Return the (X, Y) coordinate for the center point of the cell that contains the specified text.  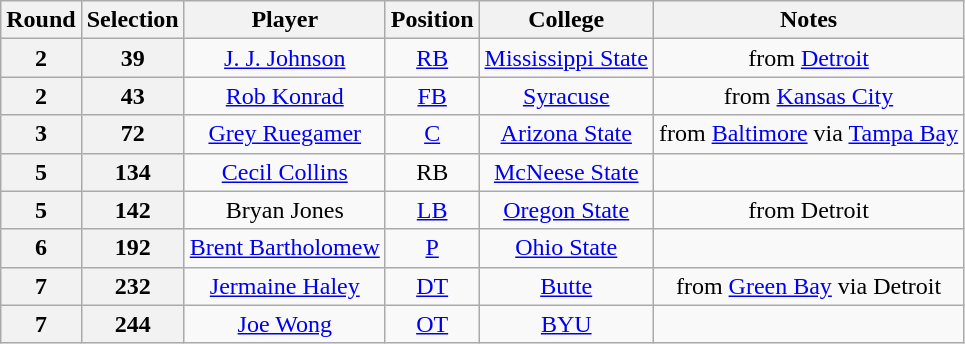
Syracuse (566, 96)
192 (132, 248)
FB (432, 96)
142 (132, 210)
6 (41, 248)
Arizona State (566, 134)
from Green Bay via Detroit (808, 286)
Ohio State (566, 248)
134 (132, 172)
LB (432, 210)
BYU (566, 324)
Selection (132, 20)
39 (132, 58)
C (432, 134)
Oregon State (566, 210)
Grey Ruegamer (284, 134)
Cecil Collins (284, 172)
Bryan Jones (284, 210)
Player (284, 20)
3 (41, 134)
College (566, 20)
232 (132, 286)
72 (132, 134)
244 (132, 324)
OT (432, 324)
J. J. Johnson (284, 58)
Notes (808, 20)
Joe Wong (284, 324)
Round (41, 20)
from Baltimore via Tampa Bay (808, 134)
McNeese State (566, 172)
P (432, 248)
Brent Bartholomew (284, 248)
Position (432, 20)
43 (132, 96)
DT (432, 286)
Jermaine Haley (284, 286)
from Kansas City (808, 96)
Rob Konrad (284, 96)
Mississippi State (566, 58)
Butte (566, 286)
